Determine the (X, Y) coordinate at the center of the cell enclosing the given text.  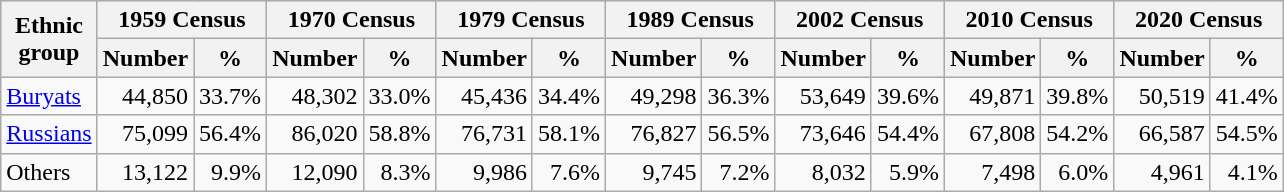
39.6% (908, 96)
58.8% (400, 134)
4.1% (1246, 172)
45,436 (484, 96)
39.8% (1078, 96)
54.5% (1246, 134)
67,808 (992, 134)
36.3% (738, 96)
9,745 (654, 172)
56.5% (738, 134)
2020 Census (1198, 20)
33.7% (230, 96)
66,587 (1162, 134)
5.9% (908, 172)
2010 Census (1028, 20)
76,731 (484, 134)
41.4% (1246, 96)
50,519 (1162, 96)
Others (49, 172)
1970 Census (352, 20)
86,020 (315, 134)
33.0% (400, 96)
4,961 (1162, 172)
56.4% (230, 134)
75,099 (145, 134)
76,827 (654, 134)
Russians (49, 134)
8.3% (400, 172)
9,986 (484, 172)
44,850 (145, 96)
54.4% (908, 134)
7.6% (568, 172)
49,871 (992, 96)
9.9% (230, 172)
1989 Census (690, 20)
49,298 (654, 96)
1979 Census (520, 20)
48,302 (315, 96)
1959 Census (182, 20)
13,122 (145, 172)
34.4% (568, 96)
Ethnicgroup (49, 39)
7.2% (738, 172)
Buryats (49, 96)
7,498 (992, 172)
58.1% (568, 134)
6.0% (1078, 172)
53,649 (823, 96)
2002 Census (860, 20)
12,090 (315, 172)
8,032 (823, 172)
54.2% (1078, 134)
73,646 (823, 134)
